Scan for the cell matching the given text and deliver its (X, Y) coordinate at center. 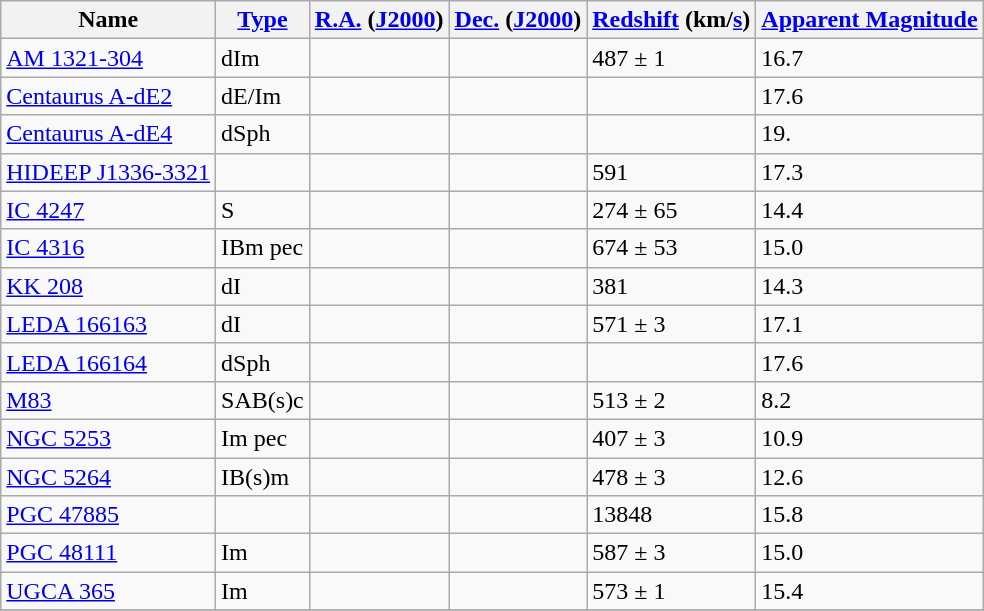
R.A. (J2000) (379, 20)
10.9 (870, 438)
14.3 (870, 286)
AM 1321-304 (108, 58)
17.3 (870, 172)
IB(s)m (263, 477)
S (263, 210)
381 (672, 286)
dE/Im (263, 96)
Apparent Magnitude (870, 20)
19. (870, 134)
587 ± 3 (672, 553)
HIDEEP J1336-3321 (108, 172)
PGC 48111 (108, 553)
8.2 (870, 400)
674 ± 53 (672, 248)
IBm pec (263, 248)
Centaurus A-dE2 (108, 96)
NGC 5253 (108, 438)
14.4 (870, 210)
M83 (108, 400)
513 ± 2 (672, 400)
591 (672, 172)
12.6 (870, 477)
Name (108, 20)
15.8 (870, 515)
407 ± 3 (672, 438)
573 ± 1 (672, 591)
16.7 (870, 58)
Type (263, 20)
Im pec (263, 438)
15.4 (870, 591)
571 ± 3 (672, 324)
LEDA 166163 (108, 324)
LEDA 166164 (108, 362)
274 ± 65 (672, 210)
Centaurus A-dE4 (108, 134)
13848 (672, 515)
17.1 (870, 324)
dIm (263, 58)
487 ± 1 (672, 58)
IC 4316 (108, 248)
PGC 47885 (108, 515)
IC 4247 (108, 210)
NGC 5264 (108, 477)
Dec. (J2000) (518, 20)
SAB(s)c (263, 400)
UGCA 365 (108, 591)
Redshift (km/s) (672, 20)
478 ± 3 (672, 477)
KK 208 (108, 286)
